Extract the (X, Y) coordinate from the center of the cell holding the provided text.  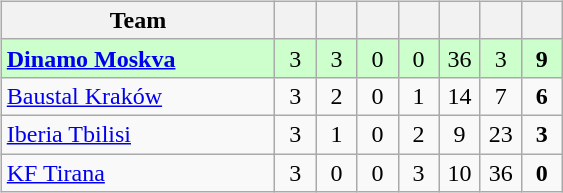
Dinamo Moskva (138, 58)
KF Tirana (138, 173)
7 (500, 96)
10 (460, 173)
Iberia Tbilisi (138, 134)
23 (500, 134)
Baustal Kraków (138, 96)
6 (542, 96)
14 (460, 96)
Team (138, 20)
